Detect which cell encompasses the target text, then output its (x, y) center coordinate. 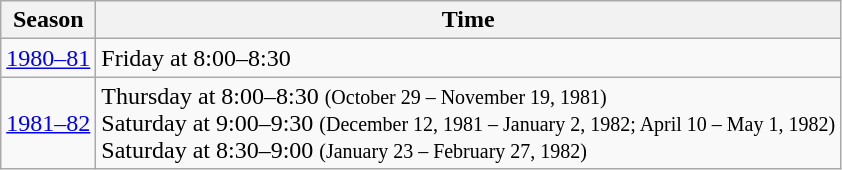
Season (48, 20)
Time (468, 20)
1980–81 (48, 58)
Friday at 8:00–8:30 (468, 58)
1981–82 (48, 123)
